Find where the given text appears and provide that cell's center as [X, Y] coordinate. 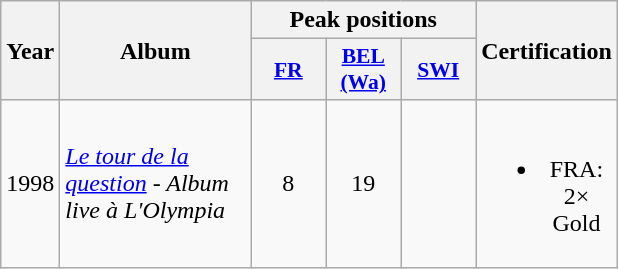
Album [156, 50]
Certification [547, 50]
SWI [438, 70]
FR [288, 70]
BEL (Wa) [364, 70]
19 [364, 184]
Le tour de la question - Album live à L'Olympia [156, 184]
Peak positions [364, 20]
Year [30, 50]
8 [288, 184]
FRA: 2× Gold [547, 184]
1998 [30, 184]
